Find where the given text appears and provide that cell's center as (X, Y) coordinate. 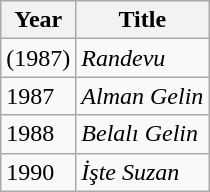
İşte Suzan (142, 172)
Randevu (142, 58)
Belalı Gelin (142, 134)
(1987) (38, 58)
1987 (38, 96)
Alman Gelin (142, 96)
Year (38, 20)
Title (142, 20)
1990 (38, 172)
1988 (38, 134)
